Return [x, y] of the center of cell containing provided text 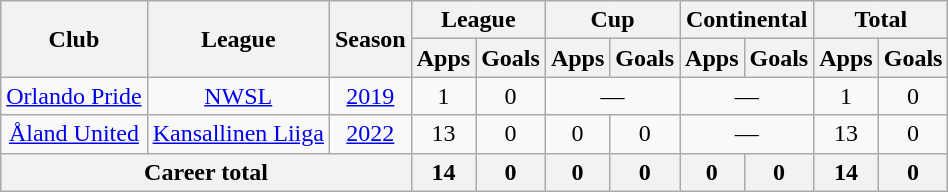
Club [74, 39]
Cup [612, 20]
Season [370, 39]
2022 [370, 134]
Career total [206, 172]
NWSL [238, 96]
Kansallinen Liiga [238, 134]
Total [881, 20]
Åland United [74, 134]
Orlando Pride [74, 96]
2019 [370, 96]
Continental [747, 20]
